Identify which cell holds the provided text, then report its (X, Y) central coordinate. 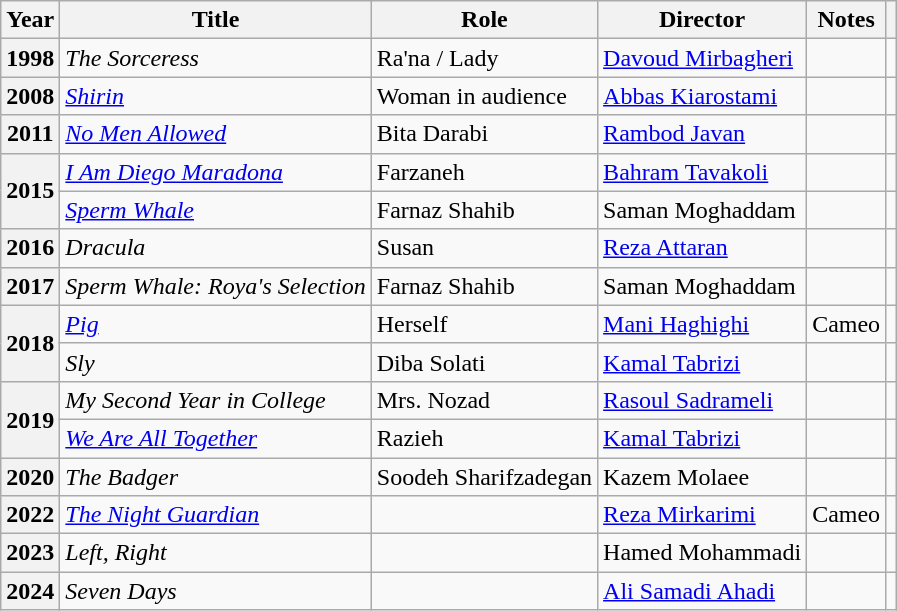
Notes (846, 20)
Bahram Tavakoli (702, 172)
2017 (30, 286)
Seven Days (216, 591)
Title (216, 20)
2008 (30, 96)
The Sorceress (216, 58)
Rambod Javan (702, 134)
Kazem Molaee (702, 477)
2011 (30, 134)
The Badger (216, 477)
Dracula (216, 248)
Role (484, 20)
Mrs. Nozad (484, 400)
Hamed Mohammadi (702, 553)
Reza Attaran (702, 248)
Rasoul Sadrameli (702, 400)
Ali Samadi Ahadi (702, 591)
Bita Darabi (484, 134)
Pig (216, 324)
Herself (484, 324)
Soodeh Sharifzadegan (484, 477)
We Are All Together (216, 438)
Susan (484, 248)
2015 (30, 191)
1998 (30, 58)
Abbas Kiarostami (702, 96)
Sperm Whale (216, 210)
Director (702, 20)
No Men Allowed (216, 134)
I Am Diego Maradona (216, 172)
The Night Guardian (216, 515)
Diba Solati (484, 362)
2022 (30, 515)
2019 (30, 419)
Left, Right (216, 553)
2024 (30, 591)
2016 (30, 248)
Year (30, 20)
My Second Year in College (216, 400)
2020 (30, 477)
2018 (30, 343)
2023 (30, 553)
Razieh (484, 438)
Sly (216, 362)
Davoud Mirbagheri (702, 58)
Woman in audience (484, 96)
Mani Haghighi (702, 324)
Reza Mirkarimi (702, 515)
Shirin (216, 96)
Ra'na / Lady (484, 58)
Sperm Whale: Roya's Selection (216, 286)
Farzaneh (484, 172)
